Provide the [x, y] coordinate of the cell's center where the given text is located.  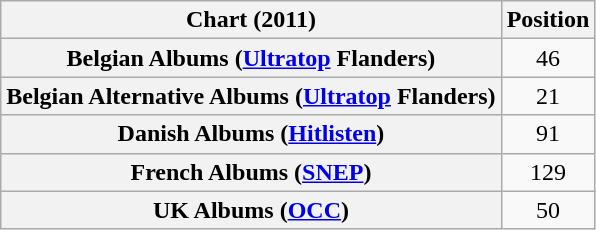
Danish Albums (Hitlisten) [251, 134]
Belgian Albums (Ultratop Flanders) [251, 58]
46 [548, 58]
50 [548, 210]
Belgian Alternative Albums (Ultratop Flanders) [251, 96]
129 [548, 172]
Chart (2011) [251, 20]
French Albums (SNEP) [251, 172]
91 [548, 134]
21 [548, 96]
UK Albums (OCC) [251, 210]
Position [548, 20]
